Identify which cell holds the provided text, then report its [x, y] central coordinate. 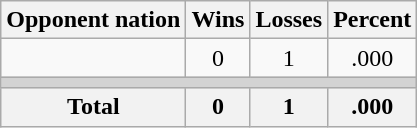
Losses [289, 20]
Total [94, 107]
Opponent nation [94, 20]
Wins [218, 20]
Percent [372, 20]
